Provide the (x, y) coordinate of the cell's center where the given text is located.  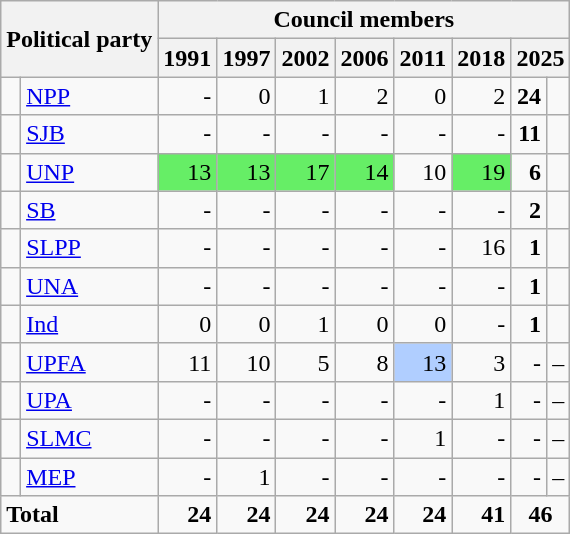
SB (90, 210)
14 (364, 172)
1991 (188, 58)
Ind (90, 324)
2025 (540, 58)
6 (529, 172)
5 (306, 362)
SLMC (90, 438)
UNA (90, 286)
UPA (90, 400)
SJB (90, 134)
SLPP (90, 248)
19 (482, 172)
UPFA (90, 362)
41 (482, 515)
2018 (482, 58)
1997 (246, 58)
8 (364, 362)
17 (306, 172)
MEP (90, 477)
Total (80, 515)
Political party (80, 39)
2002 (306, 58)
Council members (364, 20)
NPP (90, 96)
3 (482, 362)
46 (540, 515)
2006 (364, 58)
16 (482, 248)
UNP (90, 172)
2011 (423, 58)
